Find where the given text appears and provide that cell's center as (x, y) coordinate. 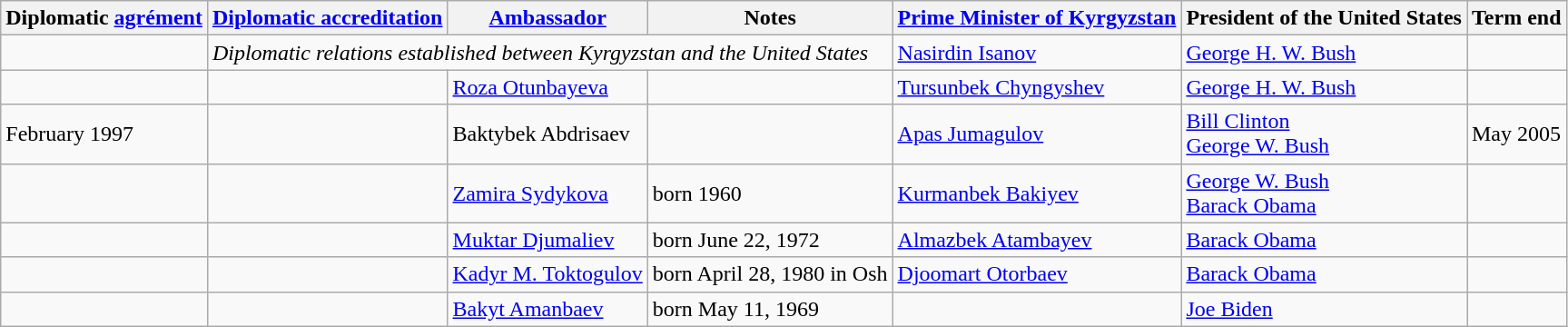
Almazbek Atambayev (1037, 240)
Term end (1517, 18)
Prime Minister of Kyrgyzstan (1037, 18)
Kadyr M. Toktogulov (547, 274)
Tursunbek Chyngyshev (1037, 87)
Joe Biden (1324, 309)
Diplomatic agrément (104, 18)
Muktar Djumaliev (547, 240)
Diplomatic accreditation (327, 18)
May 2005 (1517, 134)
Nasirdin Isanov (1037, 53)
born May 11, 1969 (770, 309)
Diplomatic relations established between Kyrgyzstan and the United States (550, 53)
Djoomart Otorbaev (1037, 274)
born June 22, 1972 (770, 240)
Roza Otunbayeva (547, 87)
President of the United States (1324, 18)
Bakyt Amanbaev (547, 309)
Baktybek Abdrisaev (547, 134)
Bill ClintonGeorge W. Bush (1324, 134)
born 1960 (770, 193)
Notes (770, 18)
born April 28, 1980 in Osh (770, 274)
Zamira Sydykova (547, 193)
Apas Jumagulov (1037, 134)
Ambassador (547, 18)
George W. BushBarack Obama (1324, 193)
Kurmanbek Bakiyev (1037, 193)
February 1997 (104, 134)
